Output the (x, y) coordinate of the center of the cell containing the given text.  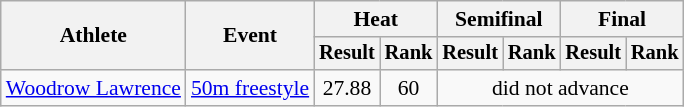
Woodrow Lawrence (94, 88)
Semifinal (498, 19)
Final (622, 19)
Heat (376, 19)
Athlete (94, 36)
Event (250, 36)
50m freestyle (250, 88)
60 (409, 88)
did not advance (560, 88)
27.88 (347, 88)
